Return [X, Y] of the center of cell containing provided text 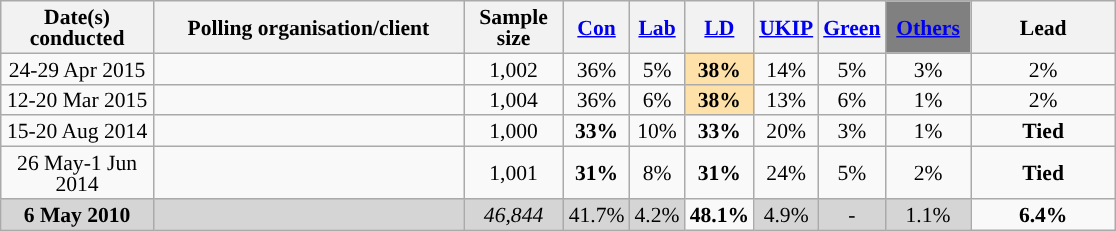
Con [597, 27]
26 May-1 Jun 2014 [78, 173]
41.7% [597, 214]
20% [786, 132]
Polling organisation/client [308, 27]
12-20 Mar 2015 [78, 100]
24% [786, 173]
8% [658, 173]
4.9% [786, 214]
13% [786, 100]
14% [786, 68]
UKIP [786, 27]
1,004 [514, 100]
1,000 [514, 132]
6 May 2010 [78, 214]
Lead [1044, 27]
48.1% [720, 214]
15-20 Aug 2014 [78, 132]
46,844 [514, 214]
Green [852, 27]
Sample size [514, 27]
1.1% [928, 214]
6.4% [1044, 214]
10% [658, 132]
Others [928, 27]
Lab [658, 27]
1,002 [514, 68]
Date(s)conducted [78, 27]
24-29 Apr 2015 [78, 68]
4.2% [658, 214]
LD [720, 27]
- [852, 214]
1,001 [514, 173]
